Capture the cell that displays the provided text and extract its (x, y) central coordinate. 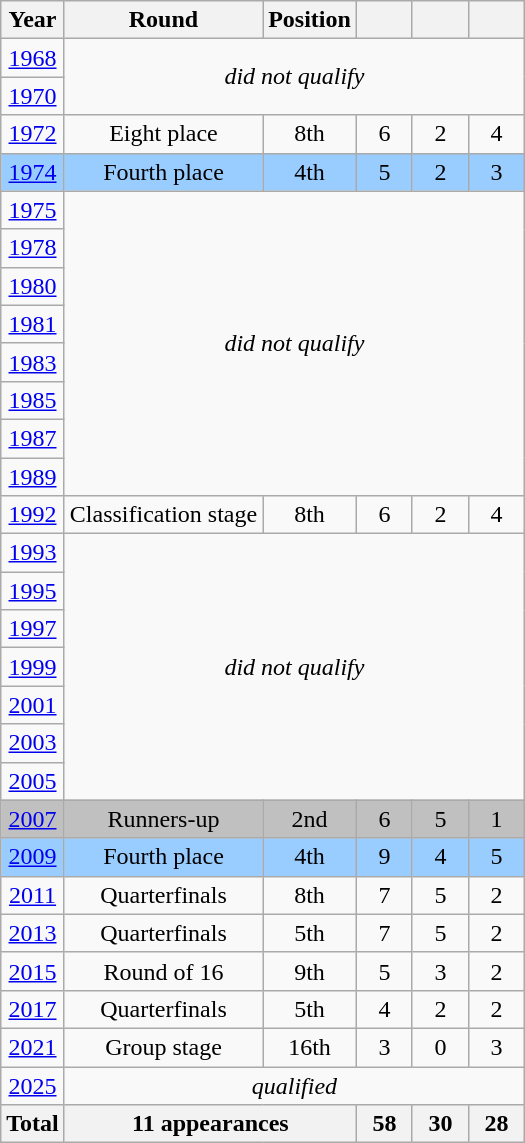
2003 (33, 743)
1980 (33, 286)
Round (163, 20)
1972 (33, 134)
Classification stage (163, 515)
9 (384, 857)
Eight place (163, 134)
2017 (33, 1009)
1978 (33, 248)
1975 (33, 210)
1985 (33, 400)
2021 (33, 1047)
28 (497, 1124)
1987 (33, 438)
Position (310, 20)
Round of 16 (163, 971)
1992 (33, 515)
1997 (33, 629)
1993 (33, 553)
Total (33, 1124)
2001 (33, 705)
1 (497, 819)
1981 (33, 324)
Year (33, 20)
2009 (33, 857)
1995 (33, 591)
30 (440, 1124)
11 appearances (210, 1124)
1974 (33, 172)
16th (310, 1047)
1970 (33, 96)
1968 (33, 58)
2015 (33, 971)
0 (440, 1047)
2011 (33, 895)
qualified (294, 1085)
2007 (33, 819)
2025 (33, 1085)
2005 (33, 781)
Group stage (163, 1047)
9th (310, 971)
2013 (33, 933)
1989 (33, 477)
Runners-up (163, 819)
1999 (33, 667)
1983 (33, 362)
58 (384, 1124)
2nd (310, 819)
